Capture the cell that displays the provided text and extract its (X, Y) central coordinate. 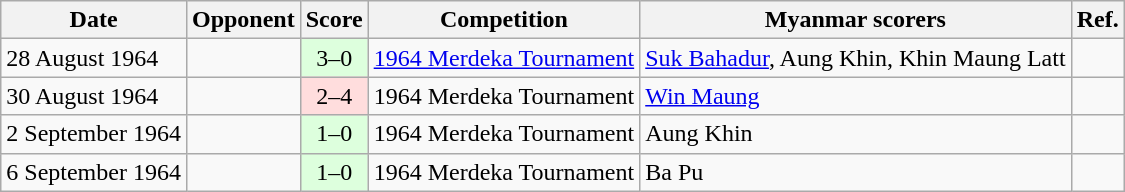
Ref. (1098, 20)
Ba Pu (856, 172)
Win Maung (856, 96)
Opponent (243, 20)
2–4 (334, 96)
2 September 1964 (94, 134)
6 September 1964 (94, 172)
Myanmar scorers (856, 20)
Suk Bahadur, Aung Khin, Khin Maung Latt (856, 58)
Date (94, 20)
28 August 1964 (94, 58)
30 August 1964 (94, 96)
Competition (504, 20)
Score (334, 20)
3–0 (334, 58)
Aung Khin (856, 134)
